Extract the [X, Y] coordinate from the center of the cell holding the provided text.  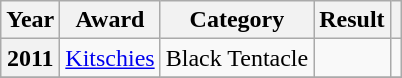
Year [30, 20]
Award [110, 20]
Category [237, 20]
2011 [30, 58]
Kitschies [110, 58]
Result [352, 20]
Black Tentacle [237, 58]
